Capture the cell that displays the provided text and extract its (x, y) central coordinate. 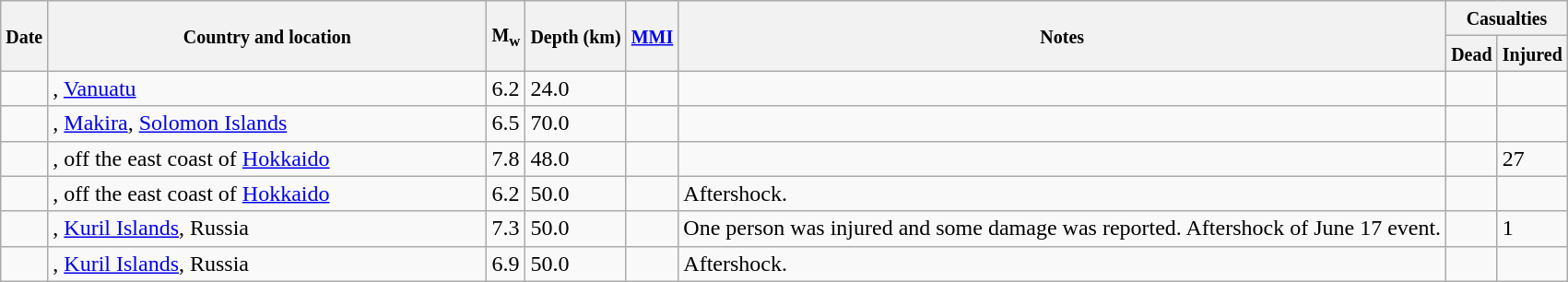
Date (24, 36)
1 (1532, 229)
7.3 (506, 229)
, Makira, Solomon Islands (267, 123)
Country and location (267, 36)
MMI (653, 36)
48.0 (575, 159)
Depth (km) (575, 36)
24.0 (575, 88)
Notes (1062, 36)
6.5 (506, 123)
Casualties (1507, 18)
27 (1532, 159)
70.0 (575, 123)
, Vanuatu (267, 88)
Dead (1472, 53)
One person was injured and some damage was reported. Aftershock of June 17 event. (1062, 229)
Mw (506, 36)
7.8 (506, 159)
6.9 (506, 264)
Injured (1532, 53)
